Identify which cell holds the provided text, then report its [X, Y] central coordinate. 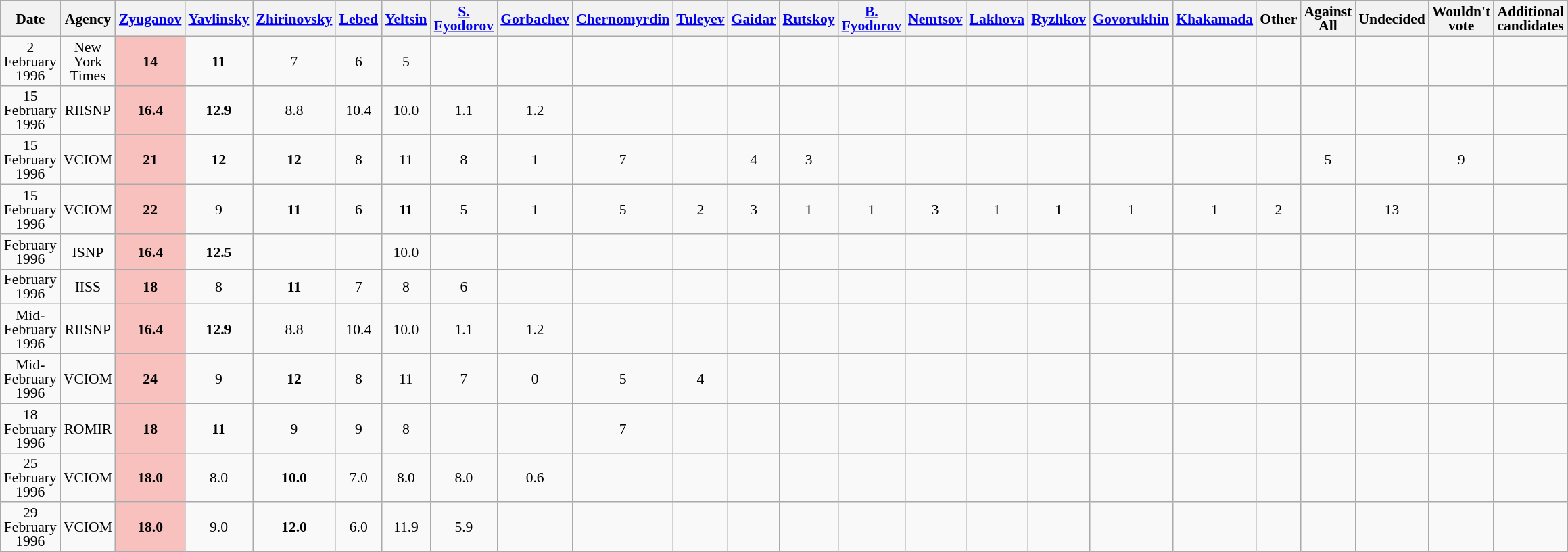
14 [150, 61]
18 February 1996 [30, 428]
Wouldn't vote [1462, 18]
2 February 1996 [30, 61]
Additional candidates [1531, 18]
Ryzhkov [1059, 18]
13 [1392, 210]
New York Times [88, 61]
5.9 [464, 528]
Yavlinsky [218, 18]
S. Fyodorov [464, 18]
Khakamada [1214, 18]
9.0 [218, 528]
Tuleyev [700, 18]
6.0 [358, 528]
29 February 1996 [30, 528]
Gorbachev [535, 18]
0.6 [535, 478]
24 [150, 379]
Undecided [1392, 18]
12.0 [295, 528]
Yeltsin [406, 18]
Zhirinovsky [295, 18]
22 [150, 210]
B. Fyodorov [872, 18]
Lebed [358, 18]
Chernomyrdin [623, 18]
Date [30, 18]
0 [535, 379]
Agency [88, 18]
Lakhova [997, 18]
25 February 1996 [30, 478]
Nemtsov [935, 18]
Other [1278, 18]
IISS [88, 287]
Gaidar [754, 18]
Rutskoy [809, 18]
7.0 [358, 478]
Zyuganov [150, 18]
ROMIR [88, 428]
21 [150, 160]
11.9 [406, 528]
Against All [1328, 18]
12.5 [218, 252]
Govorukhin [1131, 18]
ISNP [88, 252]
